From the cell containing the given text, extract its center point as (X, Y) coordinate. 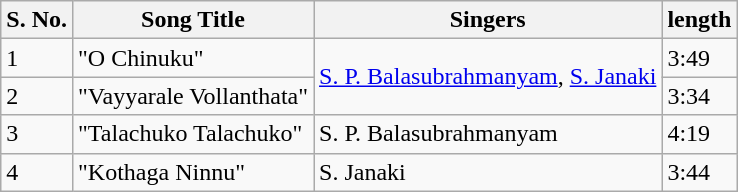
4:19 (700, 134)
"Talachuko Talachuko" (192, 134)
S. P. Balasubrahmanyam (488, 134)
S. No. (37, 20)
"Kothaga Ninnu" (192, 172)
Singers (488, 20)
"O Chinuku" (192, 58)
4 (37, 172)
2 (37, 96)
3:44 (700, 172)
3:49 (700, 58)
S. Janaki (488, 172)
1 (37, 58)
S. P. Balasubrahmanyam, S. Janaki (488, 77)
3:34 (700, 96)
3 (37, 134)
"Vayyarale Vollanthata" (192, 96)
length (700, 20)
Song Title (192, 20)
